Pinpoint the cell where the given text exists, returning its [x, y] midpoint coordinate. 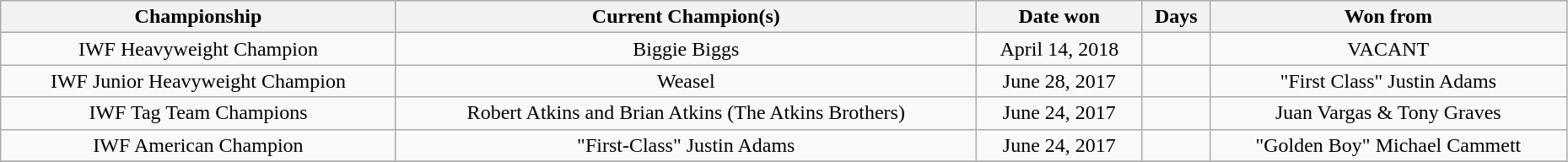
Current Champion(s) [686, 17]
Biggie Biggs [686, 49]
Juan Vargas & Tony Graves [1388, 113]
IWF Junior Heavyweight Champion [198, 81]
Days [1176, 17]
Won from [1388, 17]
Robert Atkins and Brian Atkins (The Atkins Brothers) [686, 113]
June 28, 2017 [1059, 81]
"Golden Boy" Michael Cammett [1388, 145]
Weasel [686, 81]
IWF American Champion [198, 145]
VACANT [1388, 49]
IWF Heavyweight Champion [198, 49]
April 14, 2018 [1059, 49]
"First-Class" Justin Adams [686, 145]
Date won [1059, 17]
Championship [198, 17]
IWF Tag Team Champions [198, 113]
"First Class" Justin Adams [1388, 81]
